Capture the cell that displays the provided text and extract its [X, Y] central coordinate. 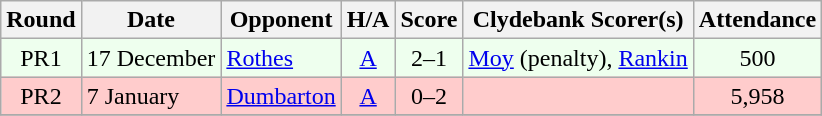
H/A [368, 20]
Date [151, 20]
Moy (penalty), Rankin [578, 58]
5,958 [757, 96]
2–1 [429, 58]
Attendance [757, 20]
17 December [151, 58]
PR2 [41, 96]
500 [757, 58]
Opponent [281, 20]
Rothes [281, 58]
PR1 [41, 58]
Dumbarton [281, 96]
7 January [151, 96]
Clydebank Scorer(s) [578, 20]
0–2 [429, 96]
Score [429, 20]
Round [41, 20]
